Determine the (x, y) coordinate at the center of the cell enclosing the given text.  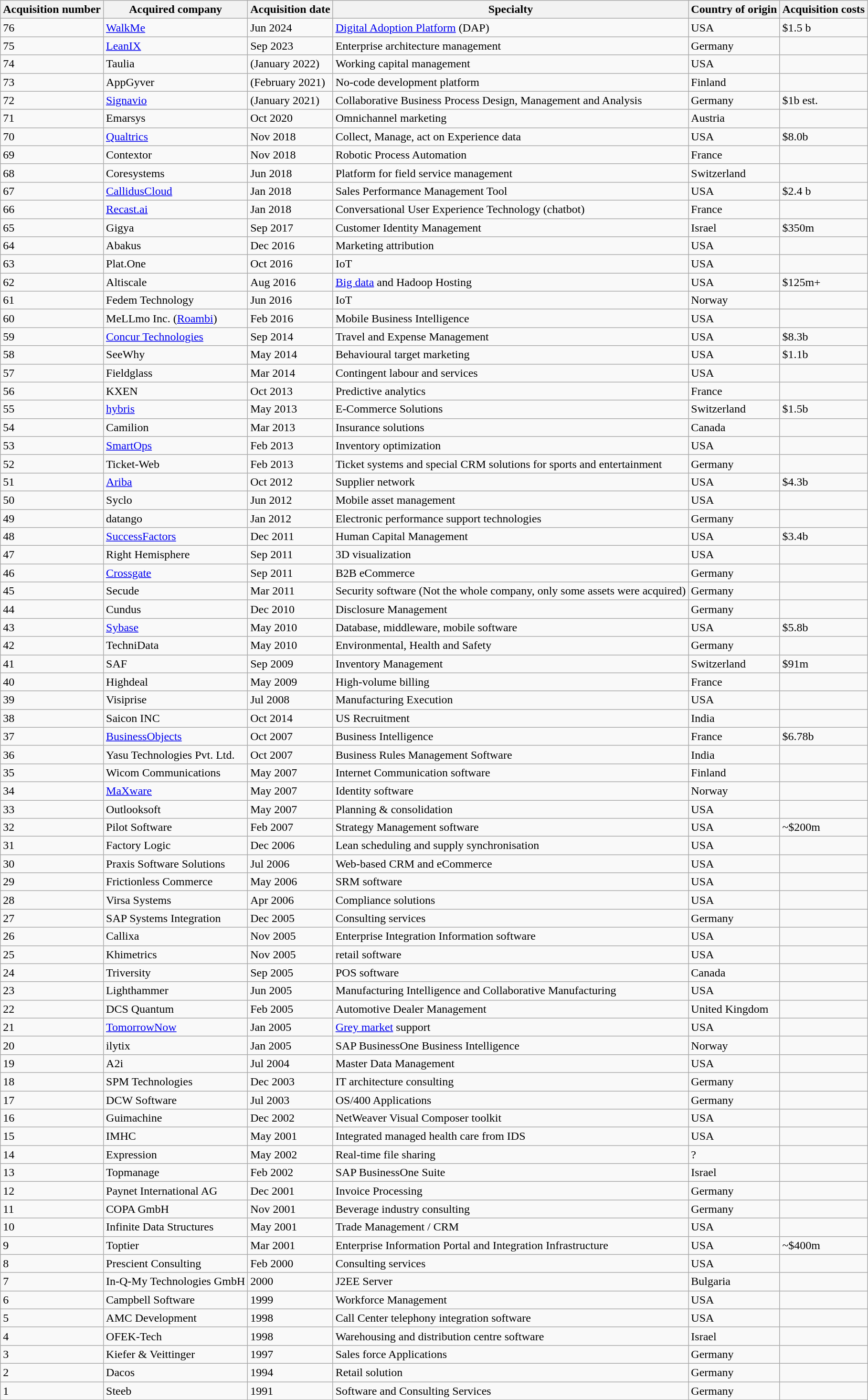
Manufacturing Intelligence and Collaborative Manufacturing (511, 991)
Pilot Software (176, 827)
32 (52, 827)
Beverage industry consulting (511, 1209)
$8.0b (824, 137)
37 (52, 736)
May 2006 (290, 882)
Ticket-Web (176, 464)
Frictionless Commerce (176, 882)
12 (52, 1191)
$1.5 b (824, 28)
1 (52, 1391)
Retail solution (511, 1372)
Working capital management (511, 64)
Right Hemisphere (176, 555)
Concur Technologies (176, 337)
48 (52, 537)
Sybase (176, 627)
IMHC (176, 1136)
52 (52, 464)
43 (52, 627)
42 (52, 646)
May 2014 (290, 355)
75 (52, 46)
$1.5b (824, 409)
Expression (176, 1155)
Acquired company (176, 10)
27 (52, 918)
29 (52, 882)
Nov 2001 (290, 1209)
Trade Management / CRM (511, 1227)
Internet Communication software (511, 773)
3D visualization (511, 555)
28 (52, 900)
Electronic performance support technologies (511, 518)
B2B eCommerce (511, 573)
49 (52, 518)
38 (52, 718)
Syclo (176, 500)
Factory Logic (176, 846)
Conversational User Experience Technology (chatbot) (511, 209)
Jun 2024 (290, 28)
$8.3b (824, 337)
Aug 2016 (290, 282)
71 (52, 118)
Automotive Dealer Management (511, 1009)
SAP Systems Integration (176, 918)
18 (52, 1082)
Jul 2004 (290, 1063)
IT architecture consulting (511, 1082)
Jun 2012 (290, 500)
Collaborative Business Process Design, Management and Analysis (511, 100)
16 (52, 1118)
Saicon INC (176, 718)
70 (52, 137)
Dec 2001 (290, 1191)
$6.78b (824, 736)
66 (52, 209)
Outlooksoft (176, 809)
20 (52, 1045)
CallidusCloud (176, 191)
Mobile asset management (511, 500)
1999 (290, 1300)
9 (52, 1245)
Inventory Management (511, 664)
Camilion (176, 427)
Plat.One (176, 264)
Mar 2014 (290, 373)
TomorrowNow (176, 1027)
33 (52, 809)
2 (52, 1372)
13 (52, 1173)
17 (52, 1100)
(February 2021) (290, 82)
Feb 2000 (290, 1263)
34 (52, 791)
Callixa (176, 936)
Lighthammer (176, 991)
Jun 2018 (290, 173)
Acquisition number (52, 10)
Compliance solutions (511, 900)
Real-time file sharing (511, 1155)
$91m (824, 664)
Identity software (511, 791)
Jul 2008 (290, 700)
~$200m (824, 827)
Predictive analytics (511, 391)
69 (52, 155)
DCW Software (176, 1100)
May 2013 (290, 409)
$125m+ (824, 282)
2000 (290, 1282)
Praxis Software Solutions (176, 864)
7 (52, 1282)
Campbell Software (176, 1300)
~$400m (824, 1245)
Sales Performance Management Tool (511, 191)
DCS Quantum (176, 1009)
53 (52, 445)
hybris (176, 409)
Sep 2017 (290, 228)
Enterprise Information Portal and Integration Infrastructure (511, 1245)
Oct 2012 (290, 482)
Big data and Hadoop Hosting (511, 282)
Toptier (176, 1245)
MeLLmo Inc. (Roambi) (176, 318)
Planning & consolidation (511, 809)
Dec 2002 (290, 1118)
Gigya (176, 228)
Dec 2011 (290, 537)
41 (52, 664)
Strategy Management software (511, 827)
$4.3b (824, 482)
retail software (511, 955)
SuccessFactors (176, 537)
19 (52, 1063)
Insurance solutions (511, 427)
Apr 2006 (290, 900)
Supplier network (511, 482)
Grey market support (511, 1027)
23 (52, 991)
Kiefer & Veittinger (176, 1354)
Prescient Consulting (176, 1263)
Guimachine (176, 1118)
Mar 2013 (290, 427)
Country of origin (734, 10)
United Kingdom (734, 1009)
65 (52, 228)
67 (52, 191)
May 2002 (290, 1155)
$1.1b (824, 355)
SRM software (511, 882)
Sales force Applications (511, 1354)
SeeWhy (176, 355)
$2.4 b (824, 191)
35 (52, 773)
Workforce Management (511, 1300)
64 (52, 246)
Fieldglass (176, 373)
68 (52, 173)
$350m (824, 228)
Mar 2001 (290, 1245)
Human Capital Management (511, 537)
3 (52, 1354)
NetWeaver Visual Composer toolkit (511, 1118)
WalkMe (176, 28)
26 (52, 936)
74 (52, 64)
SAF (176, 664)
Oct 2020 (290, 118)
55 (52, 409)
SmartOps (176, 445)
POS software (511, 973)
Fedem Technology (176, 300)
Qualtrics (176, 137)
Database, middleware, mobile software (511, 627)
Abakus (176, 246)
Business Rules Management Software (511, 754)
Warehousing and distribution centre software (511, 1336)
Mar 2011 (290, 591)
Oct 2013 (290, 391)
22 (52, 1009)
Dec 2003 (290, 1082)
Call Center telephony integration software (511, 1318)
Oct 2016 (290, 264)
Yasu Technologies Pvt. Ltd. (176, 754)
Security software (Not the whole company, only some assets were acquired) (511, 591)
Paynet International AG (176, 1191)
$1b est. (824, 100)
SAP BusinessOne Business Intelligence (511, 1045)
24 (52, 973)
Ariba (176, 482)
Triversity (176, 973)
Dec 2005 (290, 918)
Feb 2002 (290, 1173)
AMC Development (176, 1318)
Travel and Expense Management (511, 337)
KXEN (176, 391)
Taulia (176, 64)
ilytix (176, 1045)
54 (52, 427)
61 (52, 300)
Jan 2012 (290, 518)
Environmental, Health and Safety (511, 646)
11 (52, 1209)
Digital Adoption Platform (DAP) (511, 28)
Collect, Manage, act on Experience data (511, 137)
(January 2021) (290, 100)
Oct 2014 (290, 718)
Disclosure Management (511, 609)
15 (52, 1136)
E-Commerce Solutions (511, 409)
Robotic Process Automation (511, 155)
Khimetrics (176, 955)
60 (52, 318)
Behavioural target marketing (511, 355)
datango (176, 518)
AppGyver (176, 82)
1997 (290, 1354)
Coresystems (176, 173)
5 (52, 1318)
Wicom Communications (176, 773)
Specialty (511, 10)
(January 2022) (290, 64)
Sep 2014 (290, 337)
Contextor (176, 155)
OFEK-Tech (176, 1336)
MaXware (176, 791)
Dec 2006 (290, 846)
J2EE Server (511, 1282)
US Recruitment (511, 718)
Sep 2009 (290, 664)
Enterprise Integration Information software (511, 936)
Jun 2016 (290, 300)
Emarsys (176, 118)
44 (52, 609)
14 (52, 1155)
1991 (290, 1391)
Secude (176, 591)
1994 (290, 1372)
31 (52, 846)
Dec 2010 (290, 609)
Jul 2006 (290, 864)
Recast.ai (176, 209)
TechniData (176, 646)
Lean scheduling and supply synchronisation (511, 846)
Feb 2016 (290, 318)
May 2009 (290, 682)
BusinessObjects (176, 736)
Highdeal (176, 682)
Signavio (176, 100)
SPM Technologies (176, 1082)
Business Intelligence (511, 736)
40 (52, 682)
Infinite Data Structures (176, 1227)
Web-based CRM and eCommerce (511, 864)
Bulgaria (734, 1282)
A2i (176, 1063)
30 (52, 864)
Virsa Systems (176, 900)
8 (52, 1263)
10 (52, 1227)
Feb 2007 (290, 827)
45 (52, 591)
72 (52, 100)
62 (52, 282)
51 (52, 482)
Integrated managed health care from IDS (511, 1136)
Feb 2005 (290, 1009)
Cundus (176, 609)
Crossgate (176, 573)
36 (52, 754)
Enterprise architecture management (511, 46)
Visiprise (176, 700)
$3.4b (824, 537)
No-code development platform (511, 82)
63 (52, 264)
46 (52, 573)
4 (52, 1336)
21 (52, 1027)
Acquisition costs (824, 10)
Mobile Business Intelligence (511, 318)
25 (52, 955)
Altiscale (176, 282)
39 (52, 700)
Topmanage (176, 1173)
Steeb (176, 1391)
76 (52, 28)
In-Q-My Technologies GmbH (176, 1282)
73 (52, 82)
Manufacturing Execution (511, 700)
Platform for field service management (511, 173)
50 (52, 500)
58 (52, 355)
Jun 2005 (290, 991)
57 (52, 373)
Invoice Processing (511, 1191)
Inventory optimization (511, 445)
Customer Identity Management (511, 228)
Dec 2016 (290, 246)
56 (52, 391)
Acquisition date (290, 10)
Master Data Management (511, 1063)
Software and Consulting Services (511, 1391)
6 (52, 1300)
Austria (734, 118)
High-volume billing (511, 682)
Contingent labour and services (511, 373)
Ticket systems and special CRM solutions for sports and entertainment (511, 464)
SAP BusinessOne Suite (511, 1173)
Sep 2023 (290, 46)
$5.8b (824, 627)
Jul 2003 (290, 1100)
COPA GmbH (176, 1209)
? (734, 1155)
Sep 2005 (290, 973)
LeanIX (176, 46)
Marketing attribution (511, 246)
OS/400 Applications (511, 1100)
59 (52, 337)
47 (52, 555)
Dacos (176, 1372)
Omnichannel marketing (511, 118)
